Search for the cell housing the specified text and yield its (X, Y) center coordinate. 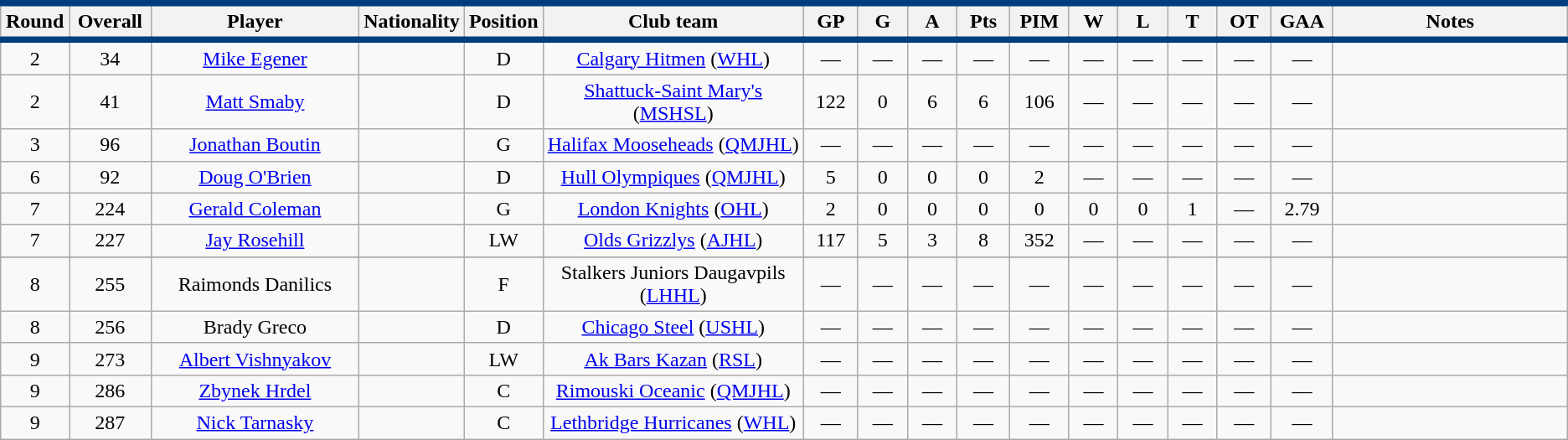
Jonathan Boutin (255, 145)
Nick Tarnasky (255, 422)
L (1142, 22)
Nationality (412, 22)
Brady Greco (255, 327)
F (503, 283)
255 (110, 283)
Matt Smaby (255, 102)
1 (1193, 209)
Olds Grizzlys (AJHL) (673, 241)
273 (110, 359)
224 (110, 209)
352 (1039, 241)
Ak Bars Kazan (RSL) (673, 359)
41 (110, 102)
Calgary Hitmen (WHL) (673, 57)
Doug O'Brien (255, 177)
92 (110, 177)
286 (110, 391)
Club team (673, 22)
2.79 (1302, 209)
Lethbridge Hurricanes (WHL) (673, 422)
122 (831, 102)
Zbynek Hrdel (255, 391)
Overall (110, 22)
A (931, 22)
256 (110, 327)
117 (831, 241)
Stalkers Juniors Daugavpils (LHHL) (673, 283)
PIM (1039, 22)
GP (831, 22)
Rimouski Oceanic (QMJHL) (673, 391)
287 (110, 422)
Round (35, 22)
Raimonds Danilics (255, 283)
Notes (1450, 22)
Shattuck-Saint Mary's (MSHSL) (673, 102)
Gerald Coleman (255, 209)
OT (1244, 22)
106 (1039, 102)
34 (110, 57)
T (1193, 22)
Pts (983, 22)
London Knights (OHL) (673, 209)
Mike Egener (255, 57)
227 (110, 241)
Albert Vishnyakov (255, 359)
Hull Olympiques (QMJHL) (673, 177)
Player (255, 22)
Chicago Steel (USHL) (673, 327)
GAA (1302, 22)
W (1094, 22)
96 (110, 145)
Halifax Mooseheads (QMJHL) (673, 145)
Jay Rosehill (255, 241)
Position (503, 22)
